Capture the cell that displays the provided text and extract its (X, Y) central coordinate. 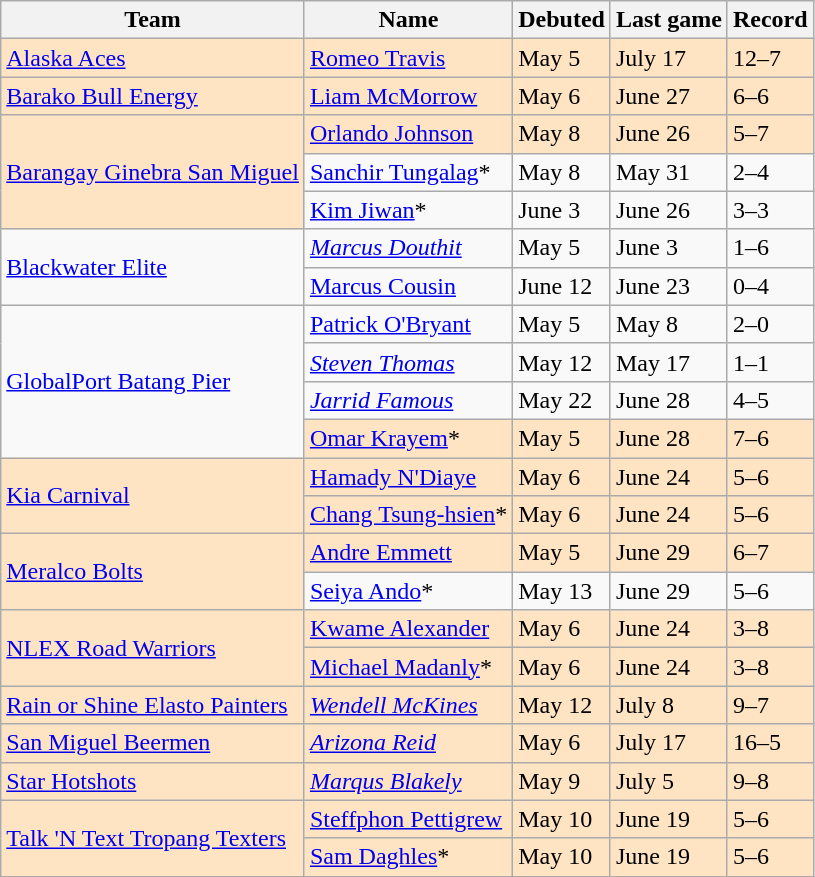
Arizona Reid (408, 743)
Talk 'N Text Tropang Texters (153, 838)
Blackwater Elite (153, 267)
6–6 (770, 96)
May 22 (562, 400)
Marcus Cousin (408, 286)
Omar Krayem* (408, 438)
12–7 (770, 58)
Name (408, 20)
Rain or Shine Elasto Painters (153, 705)
Team (153, 20)
Hamady N'Diaye (408, 477)
Jarrid Famous (408, 400)
Kwame Alexander (408, 629)
Barangay Ginebra San Miguel (153, 172)
Chang Tsung-hsien* (408, 515)
Liam McMorrow (408, 96)
Seiya Ando* (408, 591)
Andre Emmett (408, 553)
9–7 (770, 705)
May 31 (668, 172)
0–4 (770, 286)
Marqus Blakely (408, 781)
July 5 (668, 781)
June 12 (562, 286)
9–8 (770, 781)
Marcus Douthit (408, 248)
Steven Thomas (408, 362)
3–3 (770, 210)
May 9 (562, 781)
Barako Bull Energy (153, 96)
Romeo Travis (408, 58)
1–6 (770, 248)
Kia Carnival (153, 496)
Sanchir Tungalag* (408, 172)
6–7 (770, 553)
16–5 (770, 743)
2–4 (770, 172)
June 27 (668, 96)
2–0 (770, 324)
Meralco Bolts (153, 572)
NLEX Road Warriors (153, 648)
4–5 (770, 400)
July 8 (668, 705)
GlobalPort Batang Pier (153, 381)
Star Hotshots (153, 781)
Sam Daghles* (408, 857)
Wendell McKines (408, 705)
5–7 (770, 134)
May 13 (562, 591)
Debuted (562, 20)
Kim Jiwan* (408, 210)
San Miguel Beermen (153, 743)
Orlando Johnson (408, 134)
1–1 (770, 362)
Record (770, 20)
May 17 (668, 362)
Alaska Aces (153, 58)
7–6 (770, 438)
Last game (668, 20)
Steffphon Pettigrew (408, 819)
June 23 (668, 286)
Patrick O'Bryant (408, 324)
Michael Madanly* (408, 667)
